Find where the given text appears and provide that cell's center as (x, y) coordinate. 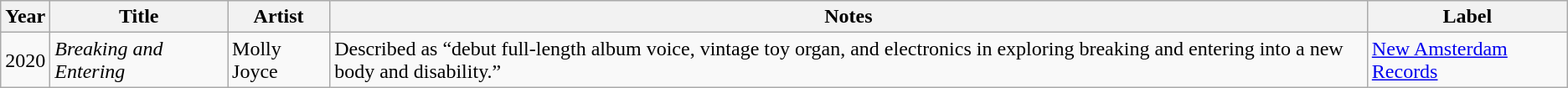
New Amsterdam Records (1467, 60)
Year (25, 17)
Breaking and Entering (139, 60)
Title (139, 17)
2020 (25, 60)
Notes (849, 17)
Molly Joyce (279, 60)
Artist (279, 17)
Label (1467, 17)
Described as “debut full-length album voice, vintage toy organ, and electronics in exploring breaking and entering into a new body and disability.” (849, 60)
